Scan for the cell matching the given text and deliver its (X, Y) coordinate at center. 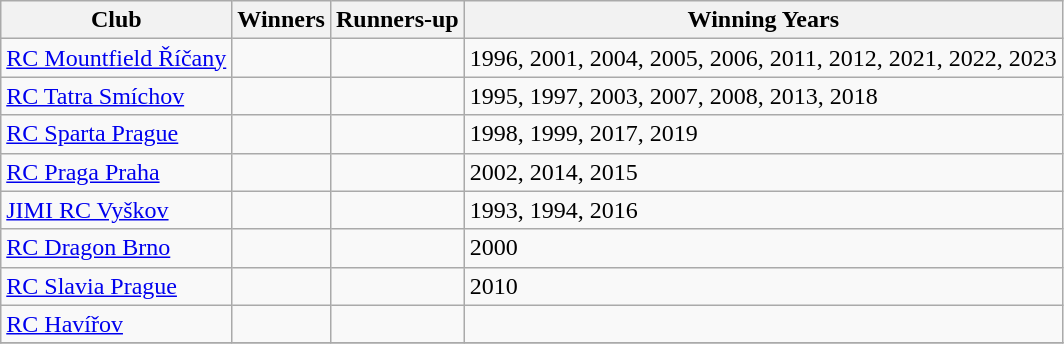
JIMI RC Vyškov (116, 210)
2002, 2014, 2015 (763, 172)
RC Mountfield Říčany (116, 58)
RC Havířov (116, 324)
1998, 1999, 2017, 2019 (763, 134)
2000 (763, 248)
1995, 1997, 2003, 2007, 2008, 2013, 2018 (763, 96)
RC Slavia Prague (116, 286)
RC Sparta Prague (116, 134)
RC Praga Praha (116, 172)
1996, 2001, 2004, 2005, 2006, 2011, 2012, 2021, 2022, 2023 (763, 58)
1993, 1994, 2016 (763, 210)
Club (116, 20)
Winners (282, 20)
2010 (763, 286)
RC Dragon Brno (116, 248)
Runners-up (397, 20)
Winning Years (763, 20)
RC Tatra Smíchov (116, 96)
